Pinpoint the cell where the given text exists, returning its (X, Y) midpoint coordinate. 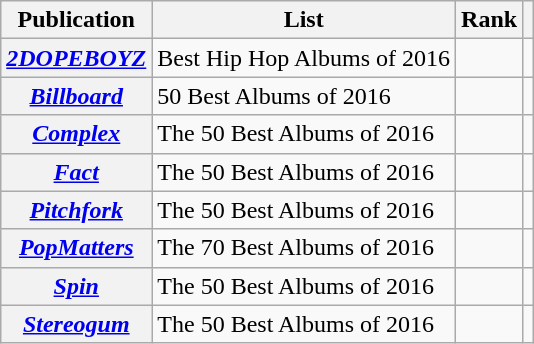
Pitchfork (76, 210)
Best Hip Hop Albums of 2016 (304, 58)
PopMatters (76, 248)
The 70 Best Albums of 2016 (304, 248)
50 Best Albums of 2016 (304, 96)
Publication (76, 20)
List (304, 20)
Billboard (76, 96)
2DOPEBOYZ (76, 58)
Rank (490, 20)
Stereogum (76, 324)
Spin (76, 286)
Complex (76, 134)
Fact (76, 172)
